Return the (x, y) coordinate for the center point of the cell that contains the specified text.  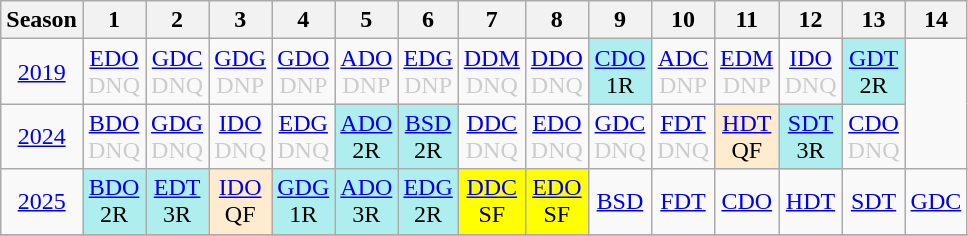
10 (682, 20)
9 (620, 20)
2024 (42, 136)
DDODNQ (556, 72)
6 (428, 20)
CDO (747, 202)
BDODNQ (114, 136)
GDG1R (304, 202)
EDT3R (178, 202)
DDMDNQ (492, 72)
ADO2R (366, 136)
FDTDNQ (682, 136)
CDO1R (620, 72)
SDT (874, 202)
IDOQF (240, 202)
14 (936, 20)
BSD (620, 202)
11 (747, 20)
BDO2R (114, 202)
2019 (42, 72)
GDODNP (304, 72)
4 (304, 20)
12 (810, 20)
ADCDNP (682, 72)
DDCSF (492, 202)
GDGDNQ (178, 136)
1 (114, 20)
EDMDNP (747, 72)
EDGDNP (428, 72)
HDTQF (747, 136)
FDT (682, 202)
ADODNP (366, 72)
EDG2R (428, 202)
2 (178, 20)
8 (556, 20)
3 (240, 20)
CDODNQ (874, 136)
ADO3R (366, 202)
BSD2R (428, 136)
Season (42, 20)
EDGDNQ (304, 136)
13 (874, 20)
2025 (42, 202)
GDGDNP (240, 72)
DDCDNQ (492, 136)
GDC (936, 202)
5 (366, 20)
SDT3R (810, 136)
EDOSF (556, 202)
7 (492, 20)
GDT2R (874, 72)
HDT (810, 202)
